Pinpoint the cell where the given text exists, returning its (X, Y) midpoint coordinate. 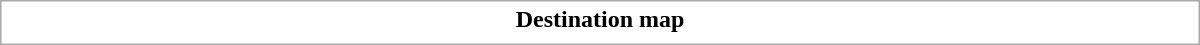
Destination map (600, 19)
